From the cell containing the given text, extract its center point as (X, Y) coordinate. 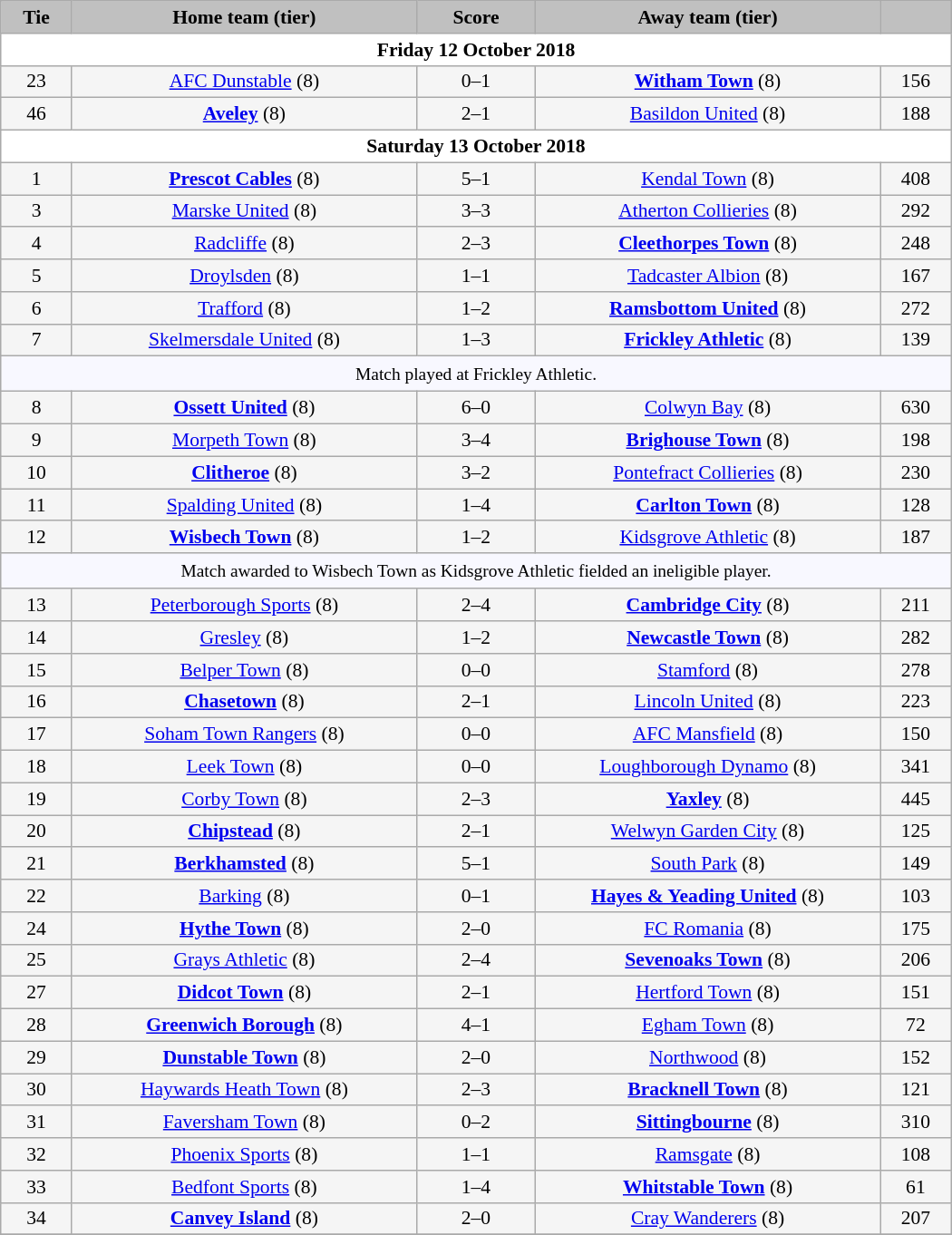
South Park (8) (708, 864)
128 (916, 505)
Loughborough Dynamo (8) (708, 767)
6 (36, 308)
Dunstable Town (8) (244, 1057)
Egham Town (8) (708, 1026)
103 (916, 896)
9 (36, 441)
3 (36, 211)
4–1 (475, 1026)
Sittingbourne (8) (708, 1123)
230 (916, 473)
16 (36, 702)
Aveley (8) (244, 114)
Match awarded to Wisbech Town as Kidsgrove Athletic fielded an ineligible player. (476, 571)
13 (36, 606)
310 (916, 1123)
Gresley (8) (244, 637)
248 (916, 244)
18 (36, 767)
28 (36, 1026)
175 (916, 929)
Away team (tier) (708, 17)
Welwyn Garden City (8) (708, 831)
Haywards Heath Town (8) (244, 1090)
Stamford (8) (708, 670)
Whitstable Town (8) (708, 1187)
11 (36, 505)
Hertford Town (8) (708, 993)
Didcot Town (8) (244, 993)
445 (916, 799)
25 (36, 960)
149 (916, 864)
223 (916, 702)
Berkhamsted (8) (244, 864)
Tie (36, 17)
7 (36, 340)
Ossett United (8) (244, 408)
Greenwich Borough (8) (244, 1026)
341 (916, 767)
33 (36, 1187)
1–3 (475, 340)
61 (916, 1187)
630 (916, 408)
Lincoln United (8) (708, 702)
Sevenoaks Town (8) (708, 960)
272 (916, 308)
3–4 (475, 441)
72 (916, 1026)
Trafford (8) (244, 308)
1 (36, 179)
152 (916, 1057)
Chipstead (8) (244, 831)
Bracknell Town (8) (708, 1090)
23 (36, 82)
150 (916, 734)
Phoenix Sports (8) (244, 1154)
Radcliffe (8) (244, 244)
Kendal Town (8) (708, 179)
Hythe Town (8) (244, 929)
4 (36, 244)
Wisbech Town (8) (244, 538)
Northwood (8) (708, 1057)
Colwyn Bay (8) (708, 408)
34 (36, 1219)
278 (916, 670)
Carlton Town (8) (708, 505)
Witham Town (8) (708, 82)
30 (36, 1090)
8 (36, 408)
408 (916, 179)
Saturday 13 October 2018 (476, 147)
Ramsbottom United (8) (708, 308)
Canvey Island (8) (244, 1219)
Corby Town (8) (244, 799)
Peterborough Sports (8) (244, 606)
Pontefract Collieries (8) (708, 473)
207 (916, 1219)
6–0 (475, 408)
14 (36, 637)
282 (916, 637)
188 (916, 114)
Soham Town Rangers (8) (244, 734)
206 (916, 960)
167 (916, 276)
Newcastle Town (8) (708, 637)
Cray Wanderers (8) (708, 1219)
5 (36, 276)
20 (36, 831)
Spalding United (8) (244, 505)
19 (36, 799)
12 (36, 538)
Atherton Collieries (8) (708, 211)
Skelmersdale United (8) (244, 340)
Barking (8) (244, 896)
24 (36, 929)
Basildon United (8) (708, 114)
AFC Mansfield (8) (708, 734)
Ramsgate (8) (708, 1154)
Droylsden (8) (244, 276)
Morpeth Town (8) (244, 441)
Hayes & Yeading United (8) (708, 896)
Marske United (8) (244, 211)
Cleethorpes Town (8) (708, 244)
Frickley Athletic (8) (708, 340)
3–3 (475, 211)
15 (36, 670)
125 (916, 831)
22 (36, 896)
Prescot Cables (8) (244, 179)
198 (916, 441)
Yaxley (8) (708, 799)
27 (36, 993)
211 (916, 606)
Brighouse Town (8) (708, 441)
Match played at Frickley Athletic. (476, 374)
Grays Athletic (8) (244, 960)
29 (36, 1057)
Faversham Town (8) (244, 1123)
17 (36, 734)
31 (36, 1123)
Tadcaster Albion (8) (708, 276)
Clitheroe (8) (244, 473)
Belper Town (8) (244, 670)
AFC Dunstable (8) (244, 82)
Leek Town (8) (244, 767)
108 (916, 1154)
Score (475, 17)
Bedfont Sports (8) (244, 1187)
FC Romania (8) (708, 929)
139 (916, 340)
21 (36, 864)
Friday 12 October 2018 (476, 50)
Chasetown (8) (244, 702)
156 (916, 82)
46 (36, 114)
3–2 (475, 473)
187 (916, 538)
292 (916, 211)
10 (36, 473)
Cambridge City (8) (708, 606)
Kidsgrove Athletic (8) (708, 538)
Home team (tier) (244, 17)
32 (36, 1154)
0–2 (475, 1123)
151 (916, 993)
121 (916, 1090)
